Determine the [x, y] coordinate at the center of the cell enclosing the given text.  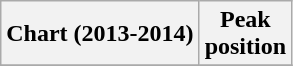
Chart (2013-2014) [100, 34]
Peakposition [245, 34]
